Search for the cell housing the specified text and yield its [x, y] center coordinate. 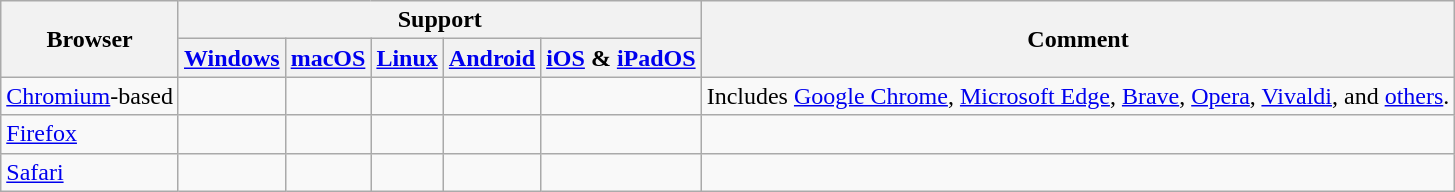
Chromium-based [90, 96]
macOS [328, 58]
Windows [232, 58]
Linux [407, 58]
Safari [90, 172]
iOS & iPadOS [621, 58]
Browser [90, 39]
Comment [1078, 39]
Support [440, 20]
Includes Google Chrome, Microsoft Edge, Brave, Opera, Vivaldi, and others. [1078, 96]
Android [492, 58]
Firefox [90, 134]
